Determine the [x, y] coordinate at the center of the cell enclosing the given text.  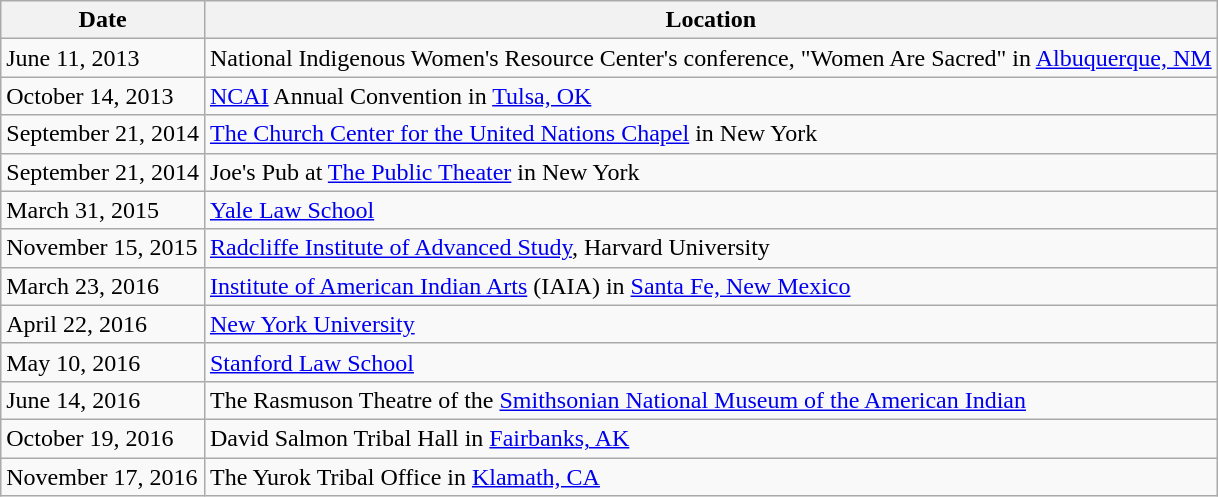
New York University [710, 324]
The Yurok Tribal Office in Klamath, CA [710, 477]
The Church Center for the United Nations Chapel in New York [710, 134]
Date [103, 20]
May 10, 2016 [103, 362]
June 11, 2013 [103, 58]
National Indigenous Women's Resource Center's conference, "Women Are Sacred" in Albuquerque, NM [710, 58]
March 31, 2015 [103, 210]
Location [710, 20]
November 15, 2015 [103, 248]
Joe's Pub at The Public Theater in New York [710, 172]
Institute of American Indian Arts (IAIA) in Santa Fe, New Mexico [710, 286]
June 14, 2016 [103, 400]
David Salmon Tribal Hall in Fairbanks, AK [710, 438]
November 17, 2016 [103, 477]
The Rasmuson Theatre of the Smithsonian National Museum of the American Indian [710, 400]
NCAI Annual Convention in Tulsa, OK [710, 96]
Stanford Law School [710, 362]
Yale Law School [710, 210]
October 19, 2016 [103, 438]
March 23, 2016 [103, 286]
October 14, 2013 [103, 96]
April 22, 2016 [103, 324]
Radcliffe Institute of Advanced Study, Harvard University [710, 248]
